Scan for the cell matching the given text and deliver its [X, Y] coordinate at center. 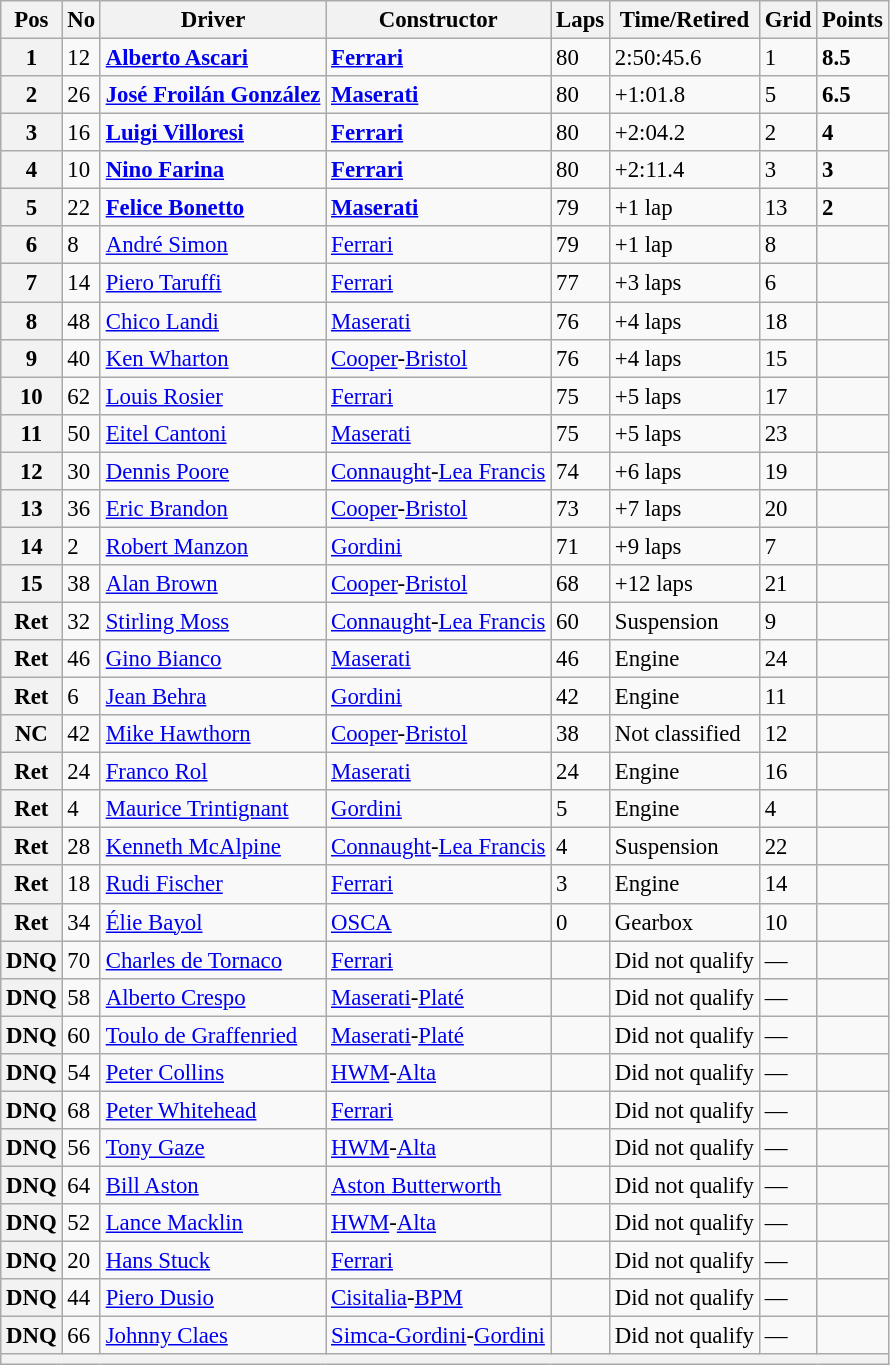
62 [81, 396]
Johnny Claes [212, 1336]
52 [81, 1223]
40 [81, 358]
Eitel Cantoni [212, 433]
74 [580, 471]
Lance Macklin [212, 1223]
Not classified [685, 734]
Piero Dusio [212, 1298]
Hans Stuck [212, 1261]
32 [81, 621]
Nino Farina [212, 170]
17 [788, 396]
30 [81, 471]
+9 laps [685, 546]
Alberto Crespo [212, 997]
Piero Taruffi [212, 283]
Constructor [438, 20]
Franco Rol [212, 772]
2:50:45.6 [685, 58]
19 [788, 471]
50 [81, 433]
+3 laps [685, 283]
+12 laps [685, 584]
+6 laps [685, 471]
Élie Bayol [212, 922]
48 [81, 321]
NC [32, 734]
Jean Behra [212, 697]
Pos [32, 20]
8.5 [852, 58]
Alan Brown [212, 584]
Cisitalia-BPM [438, 1298]
28 [81, 847]
Peter Whitehead [212, 1110]
Maurice Trintignant [212, 809]
+2:11.4 [685, 170]
Gearbox [685, 922]
Kenneth McAlpine [212, 847]
54 [81, 1073]
Eric Brandon [212, 509]
Stirling Moss [212, 621]
Aston Butterworth [438, 1185]
Tony Gaze [212, 1148]
Luigi Villoresi [212, 133]
77 [580, 283]
Gino Bianco [212, 659]
Robert Manzon [212, 546]
Points [852, 20]
+1:01.8 [685, 95]
Ken Wharton [212, 358]
OSCA [438, 922]
Alberto Ascari [212, 58]
26 [81, 95]
21 [788, 584]
Peter Collins [212, 1073]
Time/Retired [685, 20]
34 [81, 922]
Felice Bonetto [212, 208]
23 [788, 433]
71 [580, 546]
Toulo de Graffenried [212, 1035]
Grid [788, 20]
Rudi Fischer [212, 885]
+2:04.2 [685, 133]
Louis Rosier [212, 396]
66 [81, 1336]
No [81, 20]
73 [580, 509]
Bill Aston [212, 1185]
44 [81, 1298]
Driver [212, 20]
Chico Landi [212, 321]
58 [81, 997]
36 [81, 509]
70 [81, 960]
Laps [580, 20]
José Froilán González [212, 95]
André Simon [212, 245]
Dennis Poore [212, 471]
Simca-Gordini-Gordini [438, 1336]
0 [580, 922]
Mike Hawthorn [212, 734]
56 [81, 1148]
64 [81, 1185]
6.5 [852, 95]
+7 laps [685, 509]
Charles de Tornaco [212, 960]
